Output the [X, Y] coordinate of the center of the cell containing the given text.  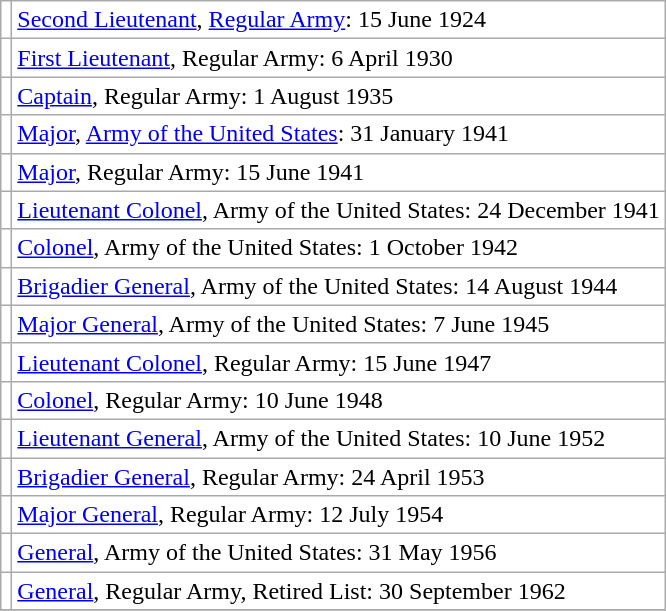
Major, Regular Army: 15 June 1941 [339, 172]
Lieutenant General, Army of the United States: 10 June 1952 [339, 438]
Brigadier General, Regular Army: 24 April 1953 [339, 477]
General, Army of the United States: 31 May 1956 [339, 553]
Colonel, Regular Army: 10 June 1948 [339, 400]
Brigadier General, Army of the United States: 14 August 1944 [339, 286]
First Lieutenant, Regular Army: 6 April 1930 [339, 58]
General, Regular Army, Retired List: 30 September 1962 [339, 591]
Colonel, Army of the United States: 1 October 1942 [339, 248]
Lieutenant Colonel, Army of the United States: 24 December 1941 [339, 210]
Captain, Regular Army: 1 August 1935 [339, 96]
Second Lieutenant, Regular Army: 15 June 1924 [339, 20]
Lieutenant Colonel, Regular Army: 15 June 1947 [339, 362]
Major General, Army of the United States: 7 June 1945 [339, 324]
Major, Army of the United States: 31 January 1941 [339, 134]
Major General, Regular Army: 12 July 1954 [339, 515]
